Find where the given text appears and provide that cell's center as (x, y) coordinate. 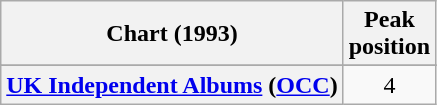
UK Independent Albums (OCC) (172, 85)
Peakposition (389, 34)
4 (389, 85)
Chart (1993) (172, 34)
